Search for the cell housing the specified text and yield its [X, Y] center coordinate. 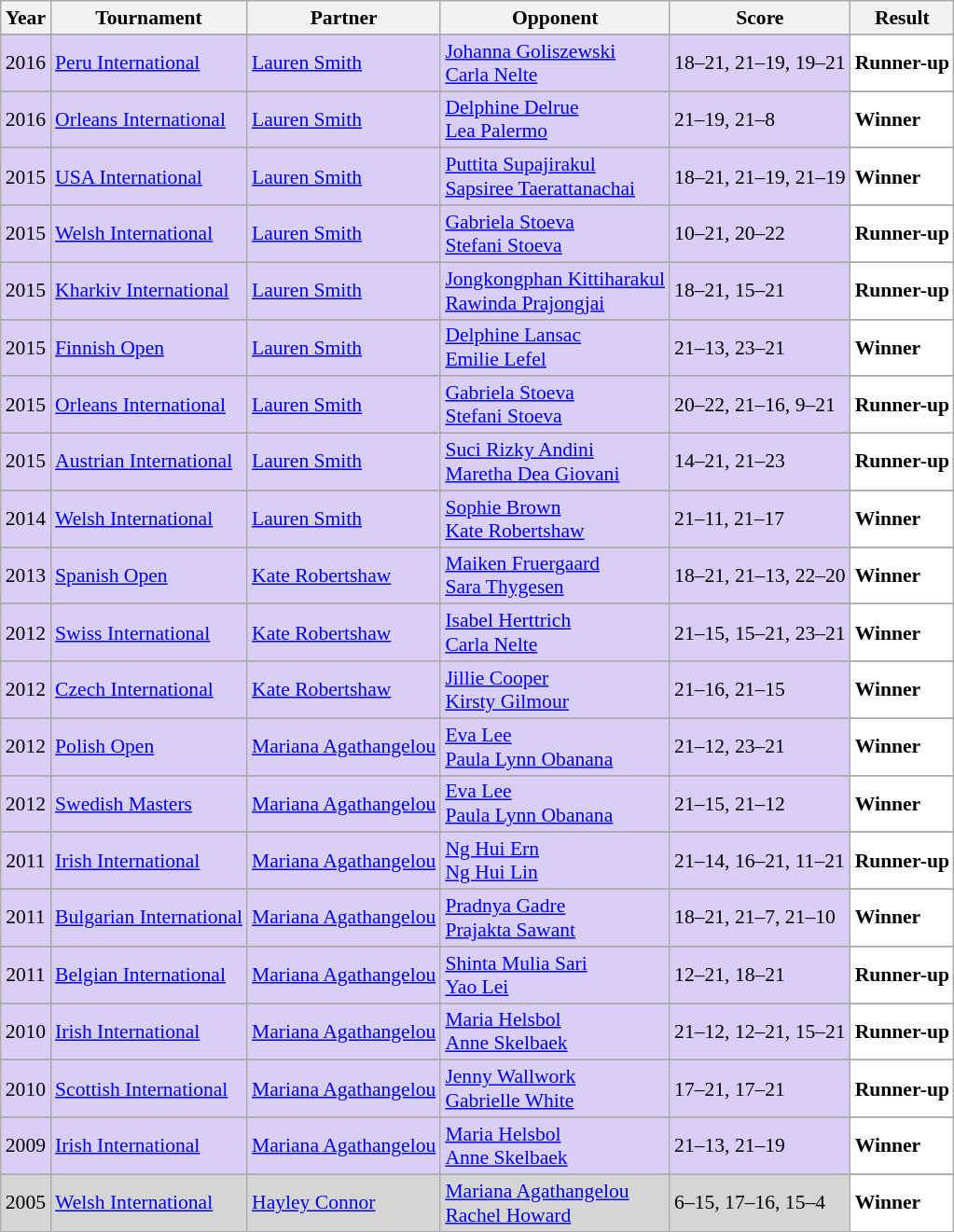
2013 [26, 576]
Suci Rizky Andini Maretha Dea Giovani [555, 463]
Delphine Delrue Lea Palermo [555, 119]
18–21, 21–7, 21–10 [760, 918]
6–15, 17–16, 15–4 [760, 1203]
18–21, 21–19, 21–19 [760, 177]
Polish Open [149, 746]
Delphine Lansac Emilie Lefel [555, 347]
18–21, 21–13, 22–20 [760, 576]
21–14, 16–21, 11–21 [760, 862]
Kharkiv International [149, 291]
Bulgarian International [149, 918]
Year [26, 18]
10–21, 20–22 [760, 233]
Ng Hui Ern Ng Hui Lin [555, 862]
Hayley Connor [343, 1203]
Jenny Wallwork Gabrielle White [555, 1089]
Maiken Fruergaard Sara Thygesen [555, 576]
Mariana Agathangelou Rachel Howard [555, 1203]
17–21, 17–21 [760, 1089]
Spanish Open [149, 576]
Swedish Masters [149, 804]
Jongkongphan Kittiharakul Rawinda Prajongjai [555, 291]
Jillie Cooper Kirsty Gilmour [555, 690]
21–11, 21–17 [760, 519]
USA International [149, 177]
Score [760, 18]
Isabel Herttrich Carla Nelte [555, 632]
Partner [343, 18]
21–19, 21–8 [760, 119]
2014 [26, 519]
20–22, 21–16, 9–21 [760, 405]
21–16, 21–15 [760, 690]
Scottish International [149, 1089]
21–13, 21–19 [760, 1145]
21–13, 23–21 [760, 347]
Shinta Mulia Sari Yao Lei [555, 976]
18–21, 21–19, 19–21 [760, 63]
Tournament [149, 18]
Result [903, 18]
Austrian International [149, 463]
21–15, 21–12 [760, 804]
Opponent [555, 18]
Pradnya Gadre Prajakta Sawant [555, 918]
21–12, 12–21, 15–21 [760, 1031]
2005 [26, 1203]
Finnish Open [149, 347]
Swiss International [149, 632]
14–21, 21–23 [760, 463]
Sophie Brown Kate Robertshaw [555, 519]
12–21, 18–21 [760, 976]
21–15, 15–21, 23–21 [760, 632]
2009 [26, 1145]
Belgian International [149, 976]
Johanna Goliszewski Carla Nelte [555, 63]
Puttita Supajirakul Sapsiree Taerattanachai [555, 177]
21–12, 23–21 [760, 746]
Czech International [149, 690]
18–21, 15–21 [760, 291]
Peru International [149, 63]
